Search for the cell housing the specified text and yield its (X, Y) center coordinate. 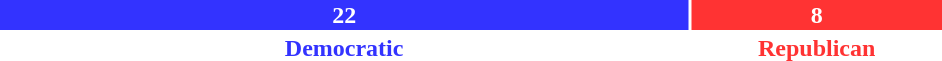
22 (344, 15)
8 (816, 15)
